Output the (X, Y) coordinate of the center of the cell containing the given text.  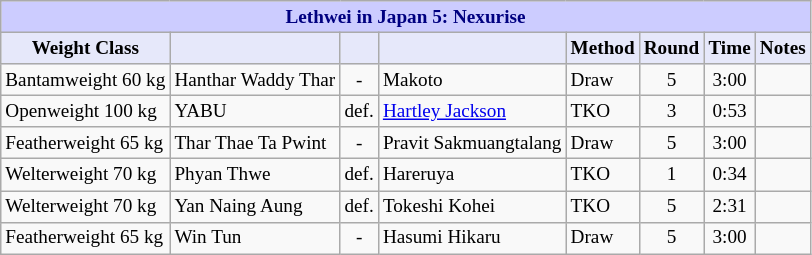
Yan Naing Aung (255, 206)
Hanthar Waddy Thar (255, 80)
Notes (782, 48)
Lethwei in Japan 5: Nexurise (406, 17)
Tokeshi Kohei (472, 206)
2:31 (730, 206)
Win Tun (255, 238)
Hareruya (472, 175)
Thar Thae Ta Pwint (255, 143)
Openweight 100 kg (86, 111)
1 (672, 175)
Bantamweight 60 kg (86, 80)
Phyan Thwe (255, 175)
Pravit Sakmuangtalang (472, 143)
0:53 (730, 111)
Method (602, 48)
Hasumi Hikaru (472, 238)
0:34 (730, 175)
3 (672, 111)
Makoto (472, 80)
Hartley Jackson (472, 111)
Round (672, 48)
Time (730, 48)
Weight Class (86, 48)
YABU (255, 111)
